Output the [x, y] coordinate of the center of the cell containing the given text.  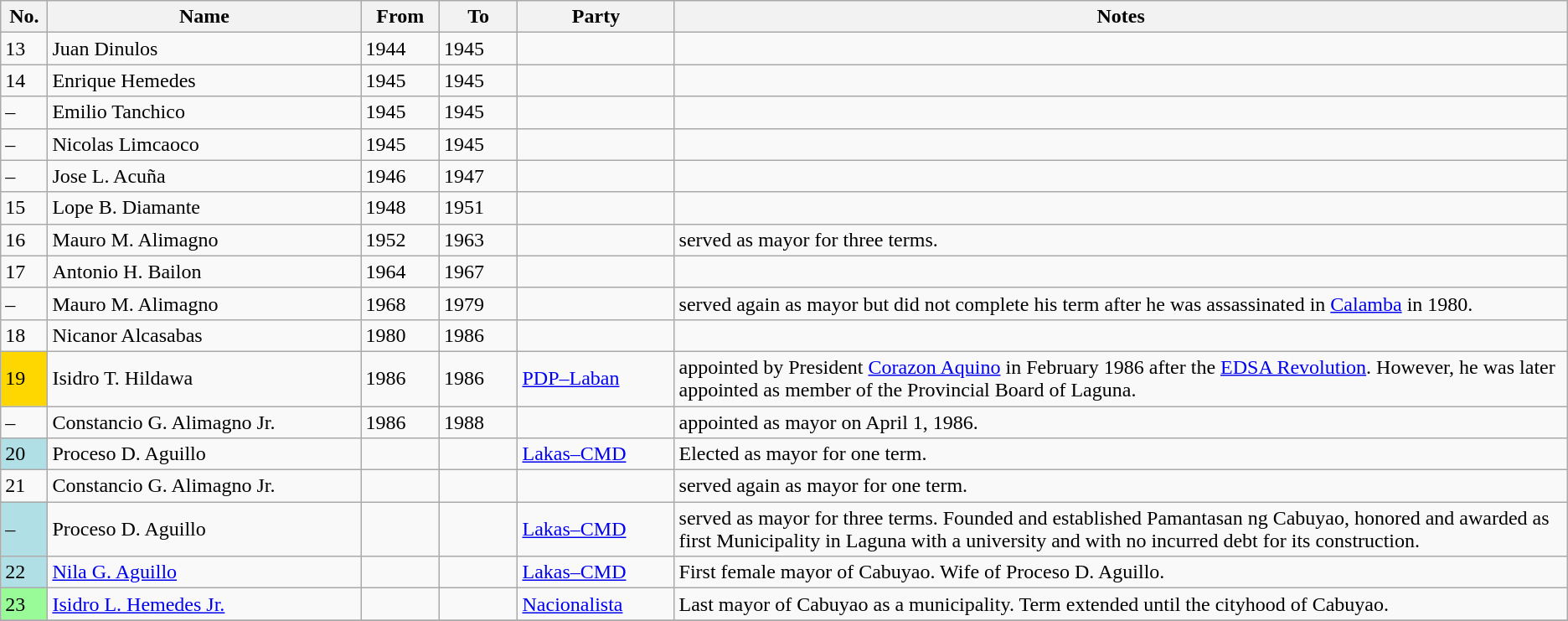
14 [24, 80]
1944 [400, 49]
1980 [400, 335]
Nila G. Aguillo [204, 572]
served again as mayor for one term. [1121, 486]
Nacionalista [596, 604]
First female mayor of Cabuyao. Wife of Proceso D. Aguillo. [1121, 572]
Notes [1121, 17]
1946 [400, 176]
Juan Dinulos [204, 49]
1963 [478, 240]
15 [24, 208]
1988 [478, 422]
Jose L. Acuña [204, 176]
Nicanor Alcasabas [204, 335]
1979 [478, 303]
1967 [478, 272]
22 [24, 572]
19 [24, 379]
Antonio H. Bailon [204, 272]
20 [24, 454]
13 [24, 49]
appointed as mayor on April 1, 1986. [1121, 422]
1964 [400, 272]
Nicolas Limcaoco [204, 144]
Elected as mayor for one term. [1121, 454]
1951 [478, 208]
To [478, 17]
Name [204, 17]
1952 [400, 240]
1947 [478, 176]
23 [24, 604]
18 [24, 335]
Enrique Hemedes [204, 80]
Last mayor of Cabuyao as a municipality. Term extended until the cityhood of Cabuyao. [1121, 604]
From [400, 17]
1948 [400, 208]
Party [596, 17]
Isidro T. Hildawa [204, 379]
PDP–Laban [596, 379]
Emilio Tanchico [204, 112]
served as mayor for three terms. [1121, 240]
1968 [400, 303]
served again as mayor but did not complete his term after he was assassinated in Calamba in 1980. [1121, 303]
17 [24, 272]
No. [24, 17]
Isidro L. Hemedes Jr. [204, 604]
16 [24, 240]
21 [24, 486]
Lope B. Diamante [204, 208]
